Locate the cell with the specified text and output its (x, y) center coordinate. 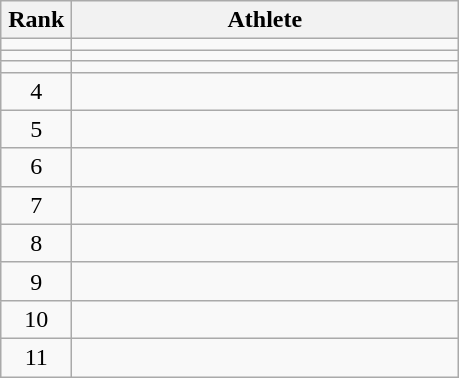
6 (36, 167)
9 (36, 281)
5 (36, 129)
Rank (36, 20)
7 (36, 205)
Athlete (265, 20)
4 (36, 91)
11 (36, 357)
8 (36, 243)
10 (36, 319)
